Scan for the cell matching the given text and deliver its (X, Y) coordinate at center. 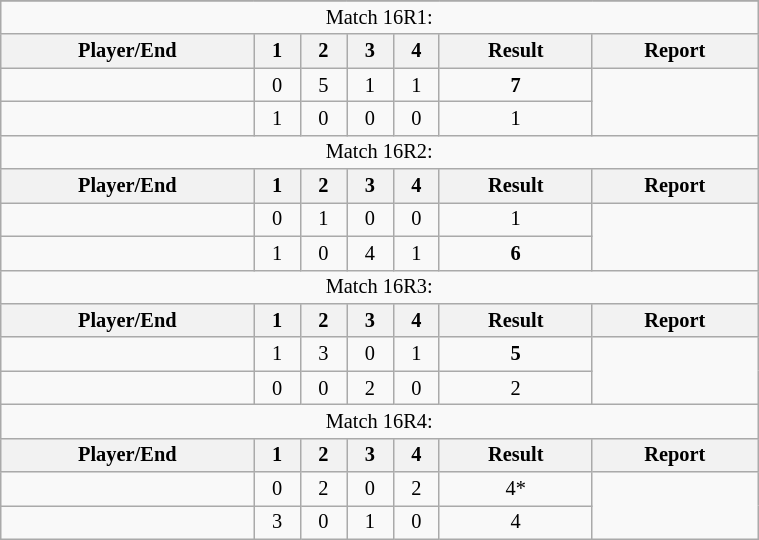
Match 16R4: (380, 421)
7 (515, 85)
Match 16R1: (380, 17)
Match 16R2: (380, 152)
Match 16R3: (380, 287)
6 (515, 253)
4* (515, 489)
